Determine the (X, Y) coordinate at the center of the cell enclosing the given text.  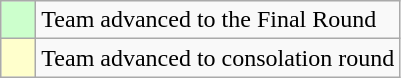
Team advanced to consolation round (218, 58)
Team advanced to the Final Round (218, 20)
